Capture the cell that displays the provided text and extract its [x, y] central coordinate. 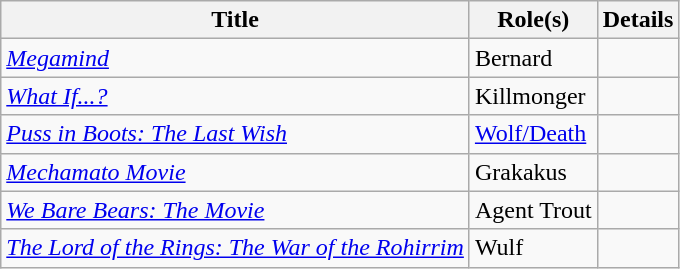
Megamind [236, 58]
Agent Trout [533, 210]
Bernard [533, 58]
Mechamato Movie [236, 172]
Details [638, 20]
Puss in Boots: The Last Wish [236, 134]
Wolf/Death [533, 134]
Wulf [533, 248]
We Bare Bears: The Movie [236, 210]
Grakakus [533, 172]
Title [236, 20]
What If...? [236, 96]
Role(s) [533, 20]
Killmonger [533, 96]
The Lord of the Rings: The War of the Rohirrim [236, 248]
